Capture the cell that displays the provided text and extract its (X, Y) central coordinate. 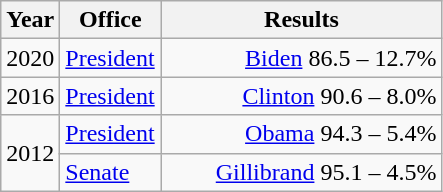
2020 (30, 58)
Gillibrand 95.1 – 4.5% (302, 172)
Year (30, 20)
Office (110, 20)
Biden 86.5 – 12.7% (302, 58)
Obama 94.3 – 5.4% (302, 134)
2016 (30, 96)
Clinton 90.6 – 8.0% (302, 96)
Senate (110, 172)
2012 (30, 153)
Results (302, 20)
